For the text-containing cell, return its midpoint in (x, y) coordinate format. 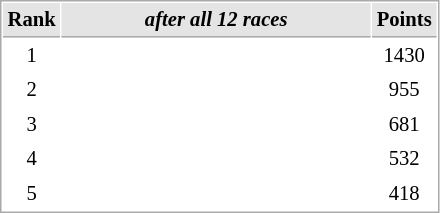
4 (32, 158)
3 (32, 124)
532 (404, 158)
after all 12 races (216, 20)
Rank (32, 20)
1430 (404, 56)
Points (404, 20)
955 (404, 90)
2 (32, 90)
418 (404, 194)
1 (32, 56)
5 (32, 194)
681 (404, 124)
